Provide the [x, y] coordinate of the cell's center where the given text is located.  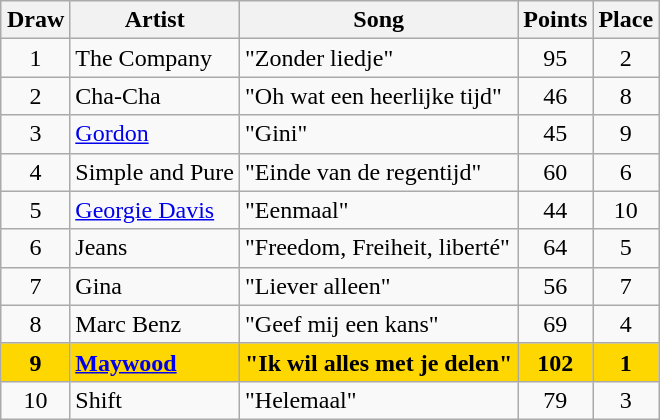
"Ik wil alles met je delen" [378, 362]
Points [556, 20]
64 [556, 248]
46 [556, 96]
Georgie Davis [155, 210]
79 [556, 400]
"Gini" [378, 134]
Place [626, 20]
Marc Benz [155, 324]
"Zonder liedje" [378, 58]
44 [556, 210]
Maywood [155, 362]
"Geef mij een kans" [378, 324]
"Freedom, Freiheit, liberté" [378, 248]
Shift [155, 400]
69 [556, 324]
Simple and Pure [155, 172]
Draw [35, 20]
102 [556, 362]
"Eenmaal" [378, 210]
"Liever alleen" [378, 286]
Cha-Cha [155, 96]
60 [556, 172]
"Oh wat een heerlijke tijd" [378, 96]
"Einde van de regentijd" [378, 172]
Gina [155, 286]
Jeans [155, 248]
Gordon [155, 134]
The Company [155, 58]
95 [556, 58]
"Helemaal" [378, 400]
56 [556, 286]
Artist [155, 20]
45 [556, 134]
Song [378, 20]
